Locate the cell with the specified text and output its [x, y] center coordinate. 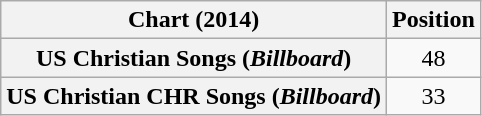
US Christian CHR Songs (Billboard) [194, 96]
US Christian Songs (Billboard) [194, 58]
Position [434, 20]
33 [434, 96]
Chart (2014) [194, 20]
48 [434, 58]
